Return [X, Y] of the center of cell containing provided text 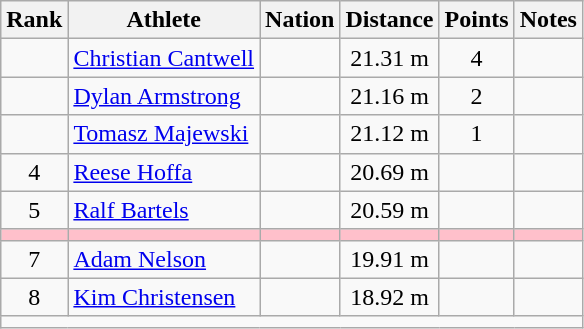
Christian Cantwell [164, 58]
21.16 m [390, 96]
Adam Nelson [164, 259]
1 [476, 134]
Rank [34, 20]
Notes [548, 20]
Reese Hoffa [164, 172]
8 [34, 297]
Dylan Armstrong [164, 96]
Distance [390, 20]
7 [34, 259]
Kim Christensen [164, 297]
Nation [300, 20]
Ralf Bartels [164, 210]
18.92 m [390, 297]
20.69 m [390, 172]
2 [476, 96]
21.31 m [390, 58]
Tomasz Majewski [164, 134]
20.59 m [390, 210]
19.91 m [390, 259]
Points [476, 20]
5 [34, 210]
21.12 m [390, 134]
Athlete [164, 20]
